Provide the [X, Y] coordinate of the cell's center where the given text is located.  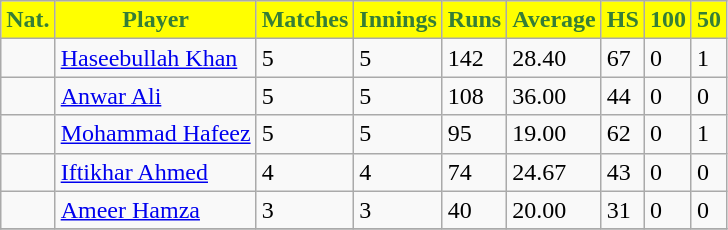
31 [622, 210]
24.67 [554, 172]
74 [474, 172]
Player [156, 20]
Innings [398, 20]
142 [474, 58]
50 [708, 20]
Nat. [28, 20]
95 [474, 134]
19.00 [554, 134]
Runs [474, 20]
Iftikhar Ahmed [156, 172]
Ameer Hamza [156, 210]
HS [622, 20]
Average [554, 20]
Haseebullah Khan [156, 58]
108 [474, 96]
Mohammad Hafeez [156, 134]
Anwar Ali [156, 96]
67 [622, 58]
20.00 [554, 210]
43 [622, 172]
36.00 [554, 96]
44 [622, 96]
100 [668, 20]
Matches [305, 20]
62 [622, 134]
28.40 [554, 58]
40 [474, 210]
